Locate the cell with the specified text and output its [X, Y] center coordinate. 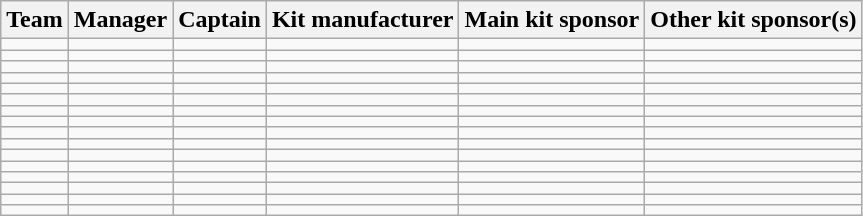
Manager [120, 20]
Team [35, 20]
Kit manufacturer [362, 20]
Other kit sponsor(s) [754, 20]
Main kit sponsor [552, 20]
Captain [220, 20]
